Find where the given text appears and provide that cell's center as [X, Y] coordinate. 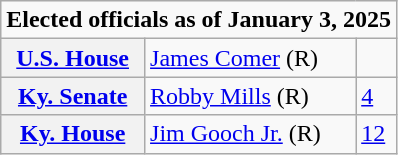
James Comer (R) [250, 58]
Ky. Senate [73, 96]
12 [376, 134]
Elected officials as of January 3, 2025 [199, 20]
Robby Mills (R) [250, 96]
Ky. House [73, 134]
4 [376, 96]
Jim Gooch Jr. (R) [250, 134]
U.S. House [73, 58]
